Find where the given text appears and provide that cell's center as [x, y] coordinate. 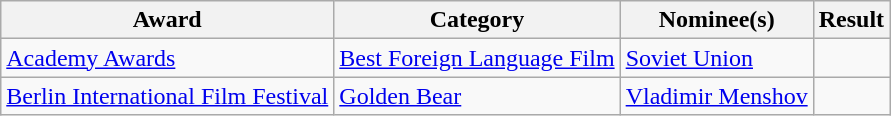
Best Foreign Language Film [477, 58]
Nominee(s) [716, 20]
Academy Awards [168, 58]
Vladimir Menshov [716, 96]
Category [477, 20]
Soviet Union [716, 58]
Result [851, 20]
Golden Bear [477, 96]
Award [168, 20]
Berlin International Film Festival [168, 96]
